Scan for the cell matching the given text and deliver its (X, Y) coordinate at center. 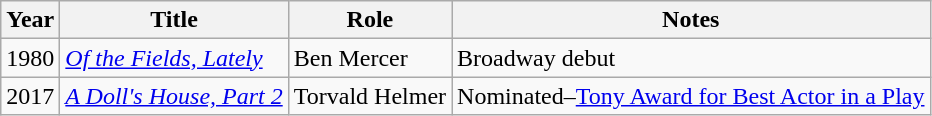
1980 (30, 58)
Torvald Helmer (370, 96)
Of the Fields, Lately (174, 58)
Ben Mercer (370, 58)
Broadway debut (691, 58)
2017 (30, 96)
A Doll's House, Part 2 (174, 96)
Title (174, 20)
Year (30, 20)
Role (370, 20)
Nominated–Tony Award for Best Actor in a Play (691, 96)
Notes (691, 20)
